Capture the cell that displays the provided text and extract its [X, Y] central coordinate. 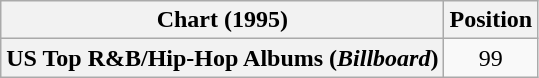
US Top R&B/Hip-Hop Albums (Billboard) [222, 58]
Chart (1995) [222, 20]
Position [491, 20]
99 [491, 58]
